Pinpoint the cell where the given text exists, returning its (X, Y) midpoint coordinate. 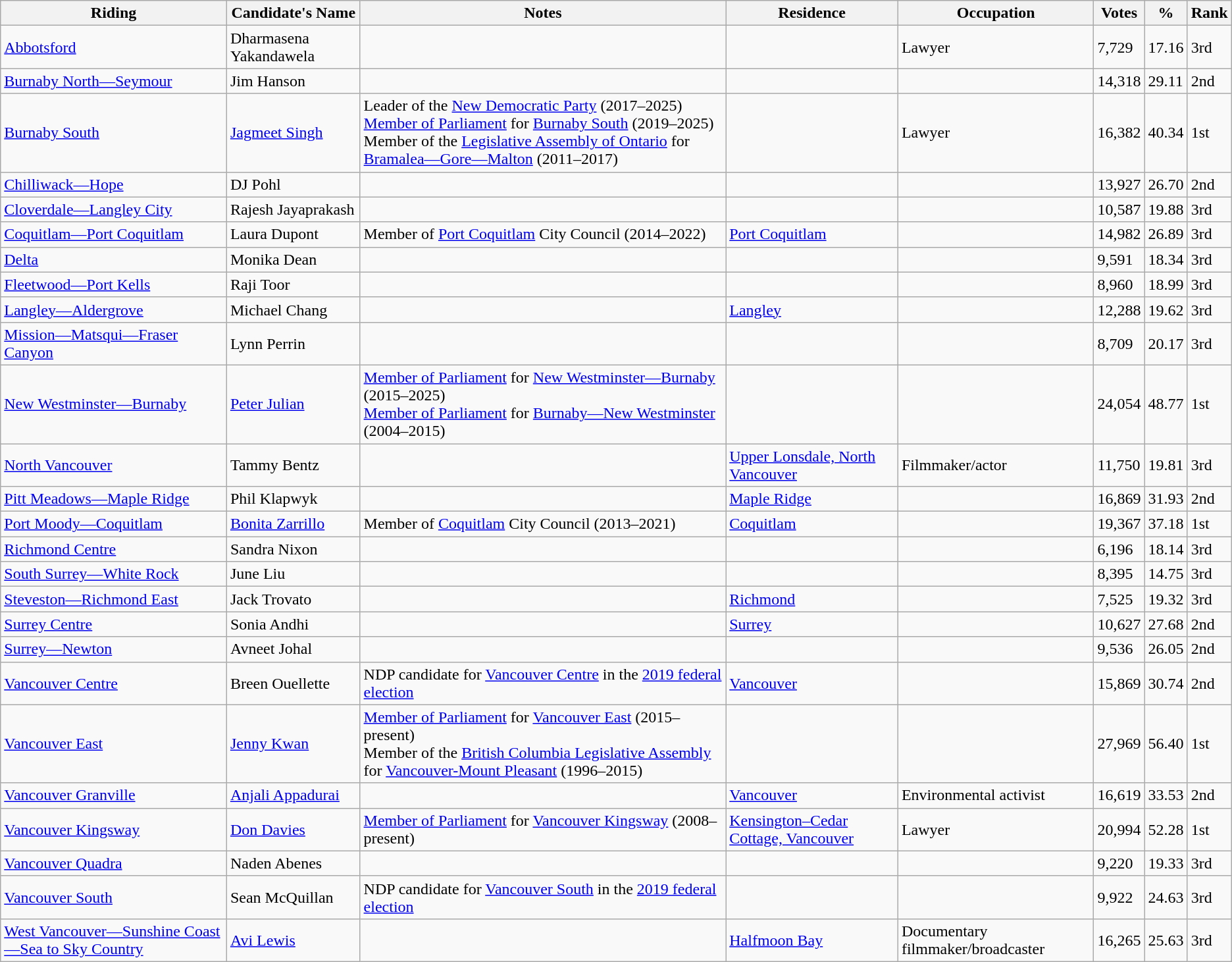
DJ Pohl (294, 184)
Phil Klapwyk (294, 499)
27.68 (1166, 624)
Burnaby South (114, 133)
Breen Ouellette (294, 683)
Dharmasena Yakandawela (294, 47)
Port Coquitlam (812, 234)
Peter Julian (294, 404)
Fleetwood—Port Kells (114, 284)
Candidate's Name (294, 13)
Mission—Matsqui—Fraser Canyon (114, 344)
Steveston—Richmond East (114, 599)
30.74 (1166, 683)
Coquitlam—Port Coquitlam (114, 234)
Coquitlam (812, 524)
Vancouver Kingsway (114, 830)
Member of Parliament for Vancouver Kingsway (2008–present) (543, 830)
16,869 (1119, 499)
19.88 (1166, 209)
Anjali Appadurai (294, 795)
Occupation (996, 13)
16,265 (1119, 940)
19.62 (1166, 309)
Member of Coquitlam City Council (2013–2021) (543, 524)
Don Davies (294, 830)
Avneet Johal (294, 649)
18.14 (1166, 549)
Jim Hanson (294, 81)
Member of Port Coquitlam City Council (2014–2022) (543, 234)
20,994 (1119, 830)
26.05 (1166, 649)
Filmmaker/actor (996, 465)
Member of Parliament for New Westminster—Burnaby (2015–2025) Member of Parliament for Burnaby—New Westminster (2004–2015) (543, 404)
6,196 (1119, 549)
Notes (543, 13)
48.77 (1166, 404)
33.53 (1166, 795)
Monika Dean (294, 259)
Rank (1210, 13)
Maple Ridge (812, 499)
26.89 (1166, 234)
Halfmoon Bay (812, 940)
19.32 (1166, 599)
South Surrey—White Rock (114, 574)
Sandra Nixon (294, 549)
25.63 (1166, 940)
9,536 (1119, 649)
West Vancouver—Sunshine Coast—Sea to Sky Country (114, 940)
9,591 (1119, 259)
Vancouver Quadra (114, 863)
14,318 (1119, 81)
17.16 (1166, 47)
18.34 (1166, 259)
Member of Parliament for Vancouver East (2015–present) Member of the British Columbia Legislative Assembly for Vancouver-Mount Pleasant (1996–2015) (543, 744)
29.11 (1166, 81)
Surrey (812, 624)
27,969 (1119, 744)
52.28 (1166, 830)
14.75 (1166, 574)
Kensington–Cedar Cottage, Vancouver (812, 830)
Jack Trovato (294, 599)
Environmental activist (996, 795)
7,525 (1119, 599)
15,869 (1119, 683)
12,288 (1119, 309)
40.34 (1166, 133)
19.81 (1166, 465)
24,054 (1119, 404)
16,382 (1119, 133)
North Vancouver (114, 465)
13,927 (1119, 184)
Residence (812, 13)
10,627 (1119, 624)
19.33 (1166, 863)
11,750 (1119, 465)
8,395 (1119, 574)
19,367 (1119, 524)
Sonia Andhi (294, 624)
Upper Lonsdale, North Vancouver (812, 465)
9,220 (1119, 863)
Michael Chang (294, 309)
Documentary filmmaker/broadcaster (996, 940)
Laura Dupont (294, 234)
Votes (1119, 13)
Surrey Centre (114, 624)
10,587 (1119, 209)
Chilliwack—Hope (114, 184)
Port Moody—Coquitlam (114, 524)
Jagmeet Singh (294, 133)
NDP candidate for Vancouver South in the 2019 federal election (543, 897)
9,922 (1119, 897)
Jenny Kwan (294, 744)
37.18 (1166, 524)
Lynn Perrin (294, 344)
Tammy Bentz (294, 465)
24.63 (1166, 897)
Sean McQuillan (294, 897)
Raji Toor (294, 284)
Richmond Centre (114, 549)
Richmond (812, 599)
31.93 (1166, 499)
Vancouver Granville (114, 795)
56.40 (1166, 744)
26.70 (1166, 184)
Vancouver South (114, 897)
% (1166, 13)
Delta (114, 259)
NDP candidate for Vancouver Centre in the 2019 federal election (543, 683)
Burnaby North—Seymour (114, 81)
New Westminster—Burnaby (114, 404)
7,729 (1119, 47)
18.99 (1166, 284)
16,619 (1119, 795)
Surrey—Newton (114, 649)
8,709 (1119, 344)
June Liu (294, 574)
Vancouver Centre (114, 683)
Bonita Zarrillo (294, 524)
Cloverdale—Langley City (114, 209)
Naden Abenes (294, 863)
Abbotsford (114, 47)
8,960 (1119, 284)
Vancouver East (114, 744)
Rajesh Jayaprakash (294, 209)
Pitt Meadows—Maple Ridge (114, 499)
Langley—Aldergrove (114, 309)
20.17 (1166, 344)
Avi Lewis (294, 940)
Riding (114, 13)
14,982 (1119, 234)
Langley (812, 309)
